Search for the cell housing the specified text and yield its [x, y] center coordinate. 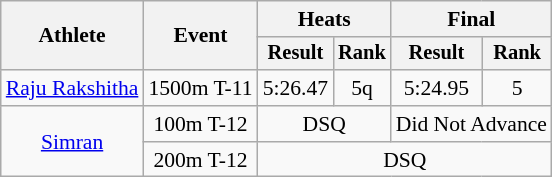
1500m T-11 [200, 88]
Raju Rakshitha [72, 88]
5:24.95 [436, 88]
Heats [324, 19]
DSQ [324, 124]
5:26.47 [296, 88]
5 [517, 88]
5q [362, 88]
Did Not Advance [472, 124]
Simran [72, 142]
Final [472, 19]
100m T-12 [200, 124]
Athlete [72, 36]
Event [200, 36]
